Extract the [x, y] coordinate from the center of the cell holding the provided text.  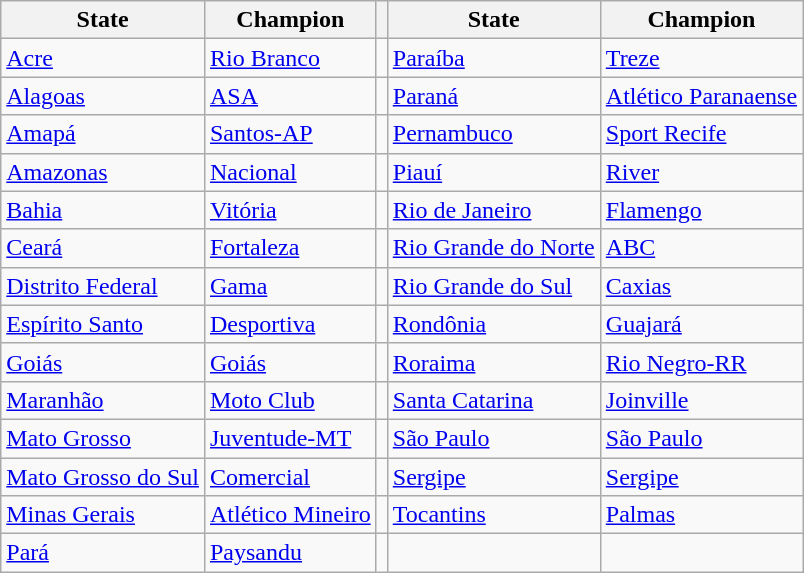
Nacional [290, 172]
Mato Grosso [103, 438]
Fortaleza [290, 248]
Mato Grosso do Sul [103, 477]
Gama [290, 286]
Distrito Federal [103, 286]
Caxias [701, 286]
Piauí [494, 172]
Maranhão [103, 400]
ABC [701, 248]
Flamengo [701, 210]
River [701, 172]
Treze [701, 58]
Juventude-MT [290, 438]
ASA [290, 96]
Acre [103, 58]
Paraná [494, 96]
Vitória [290, 210]
Guajará [701, 324]
Joinville [701, 400]
Atlético Mineiro [290, 515]
Amapá [103, 134]
Rio Grande do Sul [494, 286]
Comercial [290, 477]
Desportiva [290, 324]
Amazonas [103, 172]
Rio Grande do Norte [494, 248]
Bahia [103, 210]
Tocantins [494, 515]
Roraima [494, 362]
Atlético Paranaense [701, 96]
Alagoas [103, 96]
Rio Branco [290, 58]
Pernambuco [494, 134]
Paraíba [494, 58]
Rio de Janeiro [494, 210]
Espírito Santo [103, 324]
Pará [103, 553]
Paysandu [290, 553]
Moto Club [290, 400]
Ceará [103, 248]
Santa Catarina [494, 400]
Santos-AP [290, 134]
Minas Gerais [103, 515]
Rondônia [494, 324]
Palmas [701, 515]
Rio Negro-RR [701, 362]
Sport Recife [701, 134]
